Detect which cell encompasses the target text, then output its [X, Y] center coordinate. 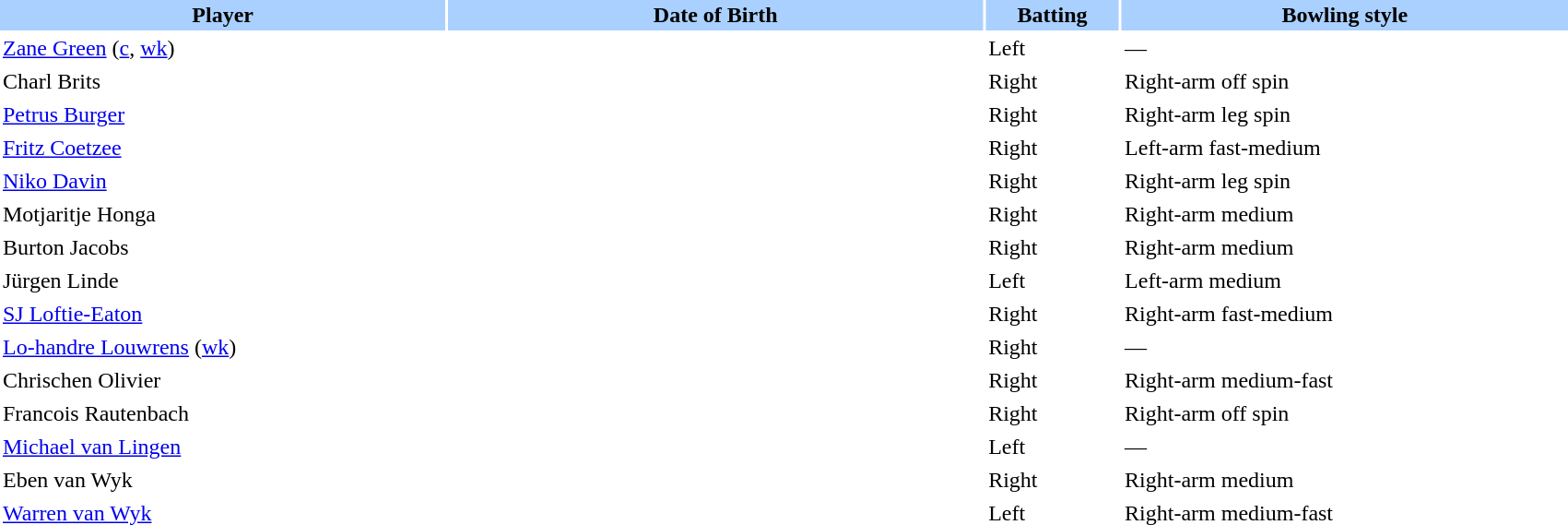
Francois Rautenbach [223, 413]
Left-arm fast-medium [1344, 148]
Right-arm fast-medium [1344, 314]
Jürgen Linde [223, 280]
Chrischen Olivier [223, 380]
Fritz Coetzee [223, 148]
Left-arm medium [1344, 280]
Bowling style [1344, 15]
Niko Davin [223, 181]
Petrus Burger [223, 114]
Charl Brits [223, 81]
Burton Jacobs [223, 247]
Lo-handre Louwrens (wk) [223, 347]
Player [223, 15]
Eben van Wyk [223, 480]
Batting [1053, 15]
Michael van Lingen [223, 447]
SJ Loftie-Eaton [223, 314]
Motjaritje Honga [223, 214]
Date of Birth [715, 15]
Zane Green (c, wk) [223, 48]
Right-arm medium-fast [1344, 380]
